Find where the given text appears and provide that cell's center as [x, y] coordinate. 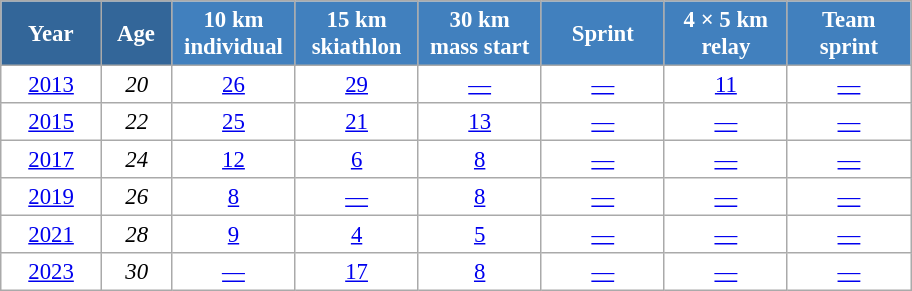
24 [136, 160]
Team sprint [848, 34]
2019 [52, 197]
12 [234, 160]
11 [726, 85]
30 km mass start [480, 34]
2017 [52, 160]
9 [234, 235]
13 [480, 122]
29 [356, 85]
2013 [52, 85]
6 [356, 160]
15 km skiathlon [356, 34]
10 km individual [234, 34]
2021 [52, 235]
2015 [52, 122]
22 [136, 122]
4 × 5 km relay [726, 34]
Age [136, 34]
25 [234, 122]
21 [356, 122]
Sprint [602, 34]
5 [480, 235]
4 [356, 235]
28 [136, 235]
Year [52, 34]
20 [136, 85]
